Determine the [x, y] coordinate at the center of the cell enclosing the given text.  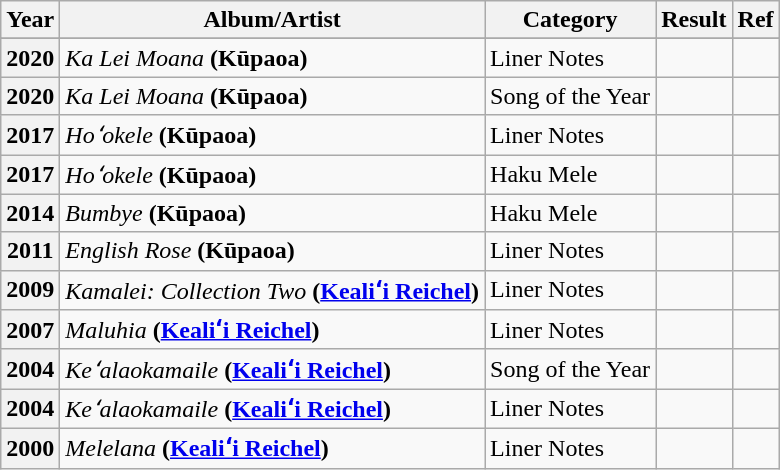
Year [30, 20]
Category [570, 20]
2009 [30, 290]
2000 [30, 448]
Album/Artist [272, 20]
Kamalei: Collection Two (Kealiʻi Reichel) [272, 290]
Maluhia (Kealiʻi Reichel) [272, 330]
Ref [756, 20]
Result [694, 20]
2014 [30, 213]
English Rose (Kūpaoa) [272, 251]
Bumbye (Kūpaoa) [272, 213]
2011 [30, 251]
2007 [30, 330]
Melelana (Kealiʻi Reichel) [272, 448]
